Locate the cell with the specified text and output its (X, Y) center coordinate. 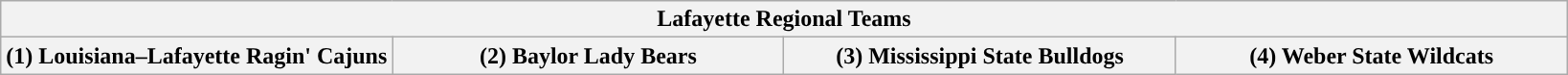
Lafayette Regional Teams (784, 19)
(3) Mississippi State Bulldogs (980, 56)
(1) Louisiana–Lafayette Ragin' Cajuns (197, 56)
(4) Weber State Wildcats (1371, 56)
(2) Baylor Lady Bears (588, 56)
